Find where the given text appears and provide that cell's center as [x, y] coordinate. 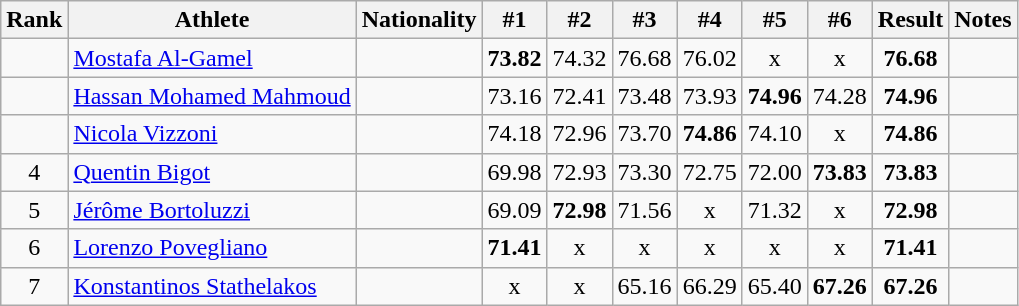
Result [910, 20]
72.00 [774, 172]
#1 [514, 20]
73.16 [514, 96]
69.09 [514, 210]
Athlete [212, 20]
73.30 [644, 172]
73.70 [644, 134]
#6 [840, 20]
#2 [580, 20]
Rank [34, 20]
Nationality [419, 20]
65.40 [774, 286]
#4 [710, 20]
74.18 [514, 134]
72.75 [710, 172]
4 [34, 172]
74.28 [840, 96]
#5 [774, 20]
73.82 [514, 58]
72.93 [580, 172]
Nicola Vizzoni [212, 134]
5 [34, 210]
7 [34, 286]
69.98 [514, 172]
66.29 [710, 286]
Mostafa Al-Gamel [212, 58]
Hassan Mohamed Mahmoud [212, 96]
73.93 [710, 96]
72.41 [580, 96]
Jérôme Bortoluzzi [212, 210]
Quentin Bigot [212, 172]
Notes [983, 20]
71.56 [644, 210]
6 [34, 248]
72.96 [580, 134]
#3 [644, 20]
73.48 [644, 96]
Lorenzo Povegliano [212, 248]
76.02 [710, 58]
71.32 [774, 210]
74.10 [774, 134]
Konstantinos Stathelakos [212, 286]
65.16 [644, 286]
74.32 [580, 58]
